Return (x, y) of the center of cell containing provided text 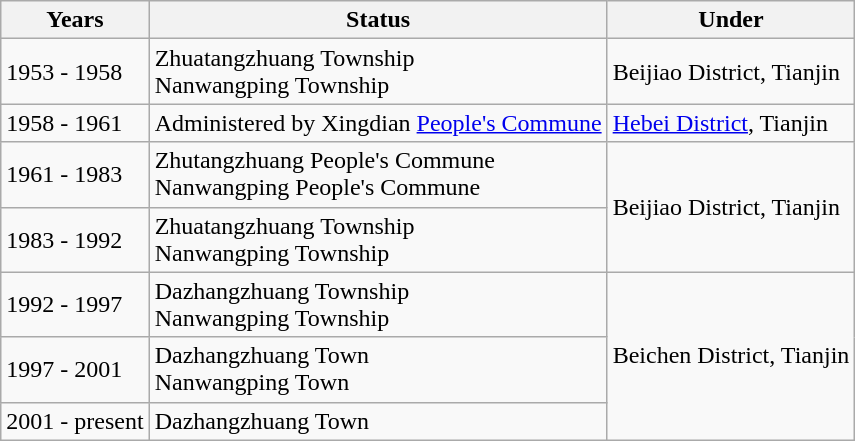
2001 - present (75, 421)
1992 - 1997 (75, 304)
1983 - 1992 (75, 240)
Years (75, 20)
1953 - 1958 (75, 72)
1997 - 2001 (75, 370)
1958 - 1961 (75, 123)
1961 - 1983 (75, 174)
Dazhangzhuang TownNanwangping Town (378, 370)
Beichen District, Tianjin (731, 356)
Status (378, 20)
Under (731, 20)
Zhutangzhuang People's CommuneNanwangping People's Commune (378, 174)
Hebei District, Tianjin (731, 123)
Dazhangzhuang Town (378, 421)
Dazhangzhuang TownshipNanwangping Township (378, 304)
Administered by Xingdian People's Commune (378, 123)
